Scan for the cell matching the given text and deliver its [X, Y] coordinate at center. 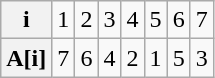
A[i] [26, 58]
i [26, 20]
